Determine the [X, Y] coordinate at the center of the cell enclosing the given text.  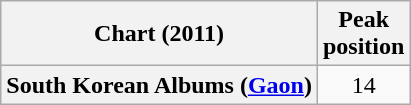
South Korean Albums (Gaon) [160, 85]
14 [363, 85]
Peakposition [363, 34]
Chart (2011) [160, 34]
